Output the [x, y] coordinate of the center of the cell containing the given text.  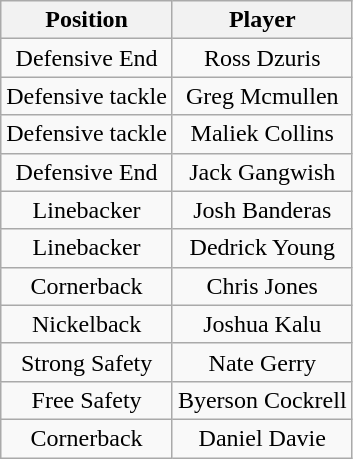
Nate Gerry [262, 362]
Joshua Kalu [262, 324]
Position [87, 20]
Dedrick Young [262, 248]
Jack Gangwish [262, 172]
Daniel Davie [262, 438]
Greg Mcmullen [262, 96]
Nickelback [87, 324]
Josh Banderas [262, 210]
Free Safety [87, 400]
Byerson Cockrell [262, 400]
Chris Jones [262, 286]
Player [262, 20]
Maliek Collins [262, 134]
Strong Safety [87, 362]
Ross Dzuris [262, 58]
